Determine the [X, Y] coordinate at the center of the cell enclosing the given text.  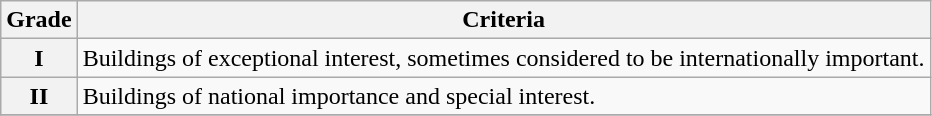
Criteria [504, 20]
I [39, 58]
II [39, 96]
Buildings of exceptional interest, sometimes considered to be internationally important. [504, 58]
Grade [39, 20]
Buildings of national importance and special interest. [504, 96]
